Scan for the cell matching the given text and deliver its (x, y) coordinate at center. 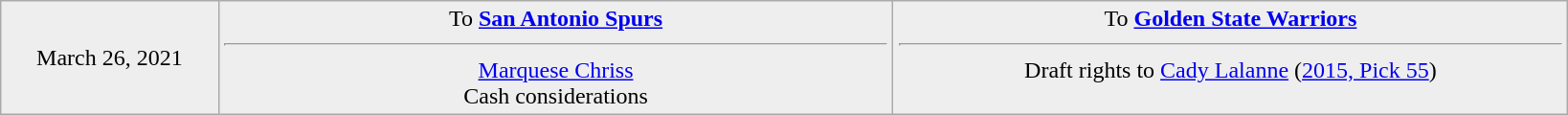
To San Antonio SpursMarquese ChrissCash considerations (555, 57)
To Golden State WarriorsDraft rights to Cady Lalanne (2015, Pick 55) (1231, 57)
March 26, 2021 (109, 57)
